Output the [x, y] coordinate of the center of the cell containing the given text.  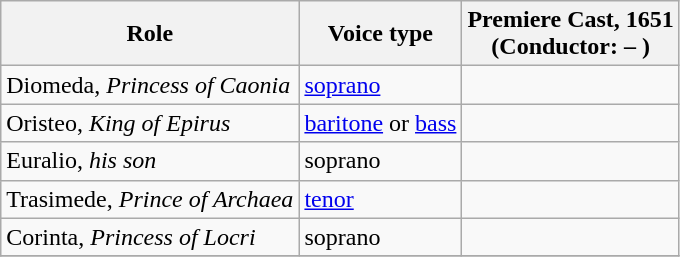
Voice type [380, 34]
tenor [380, 199]
Corinta, Princess of Locri [150, 237]
Oristeo, King of Epirus [150, 123]
Trasimede, Prince of Archaea [150, 199]
Euralio, his son [150, 161]
Role [150, 34]
baritone or bass [380, 123]
Premiere Cast, 1651(Conductor: – ) [570, 34]
Diomeda, Princess of Caonia [150, 85]
